Output the (X, Y) coordinate of the center of the cell containing the given text.  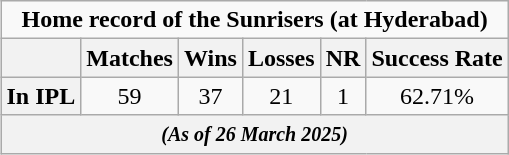
Home record of the Sunrisers (at Hyderabad) (254, 20)
59 (130, 96)
1 (343, 96)
NR (343, 58)
(As of 26 March 2025) (254, 134)
Losses (281, 58)
37 (210, 96)
Matches (130, 58)
In IPL (41, 96)
Success Rate (437, 58)
21 (281, 96)
Wins (210, 58)
62.71% (437, 96)
